Extract the [X, Y] coordinate from the center of the cell holding the provided text.  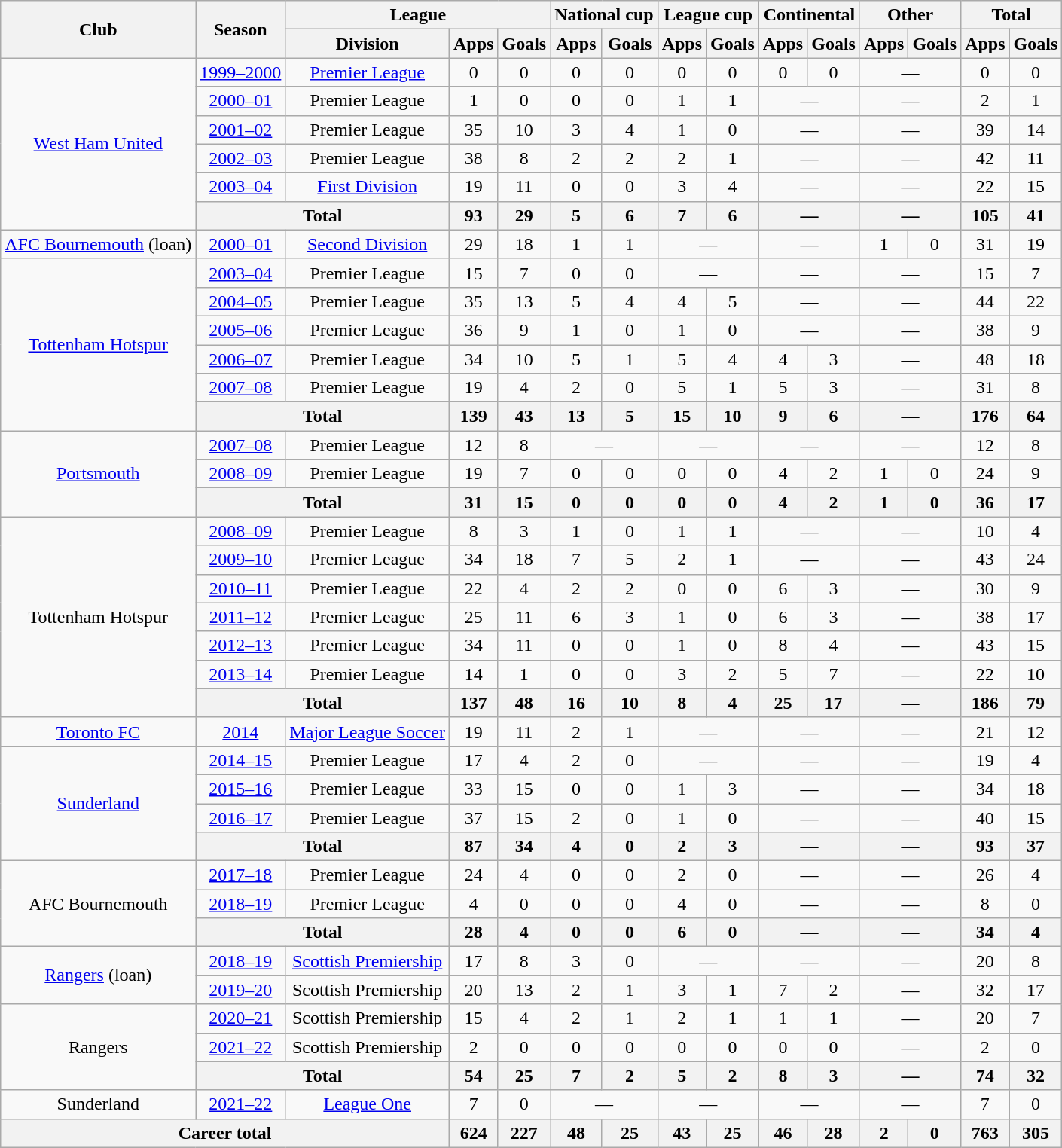
74 [985, 1076]
2010–11 [241, 588]
30 [985, 588]
2017–18 [241, 875]
2020–21 [241, 1018]
44 [985, 301]
2014 [241, 731]
139 [474, 417]
1999–2000 [241, 72]
46 [783, 1133]
2006–07 [241, 359]
87 [474, 847]
21 [985, 731]
41 [1036, 215]
Rangers (loan) [98, 975]
186 [985, 703]
League cup [708, 15]
National cup [604, 15]
2009–10 [241, 560]
AFC Bournemouth (loan) [98, 244]
Toronto FC [98, 731]
54 [474, 1076]
79 [1036, 703]
137 [474, 703]
2015–16 [241, 789]
42 [985, 158]
624 [474, 1133]
2016–17 [241, 817]
33 [474, 789]
Other [910, 15]
2013–14 [241, 674]
Season [241, 29]
2005–06 [241, 330]
2012–13 [241, 646]
305 [1036, 1133]
2014–15 [241, 760]
16 [576, 703]
26 [985, 875]
Second Division [368, 244]
Club [98, 29]
League [418, 15]
Portsmouth [98, 474]
176 [985, 417]
2001–02 [241, 130]
Rangers [98, 1047]
Major League Soccer [368, 731]
Career total [225, 1133]
Continental [809, 15]
105 [985, 215]
West Ham United [98, 144]
2004–05 [241, 301]
League One [368, 1104]
40 [985, 817]
763 [985, 1133]
227 [524, 1133]
Division [368, 44]
2002–03 [241, 158]
64 [1036, 417]
2019–20 [241, 990]
2011–12 [241, 617]
AFC Bournemouth [98, 904]
39 [985, 130]
First Division [368, 187]
